Return the (X, Y) coordinate for the center point of the cell that contains the specified text.  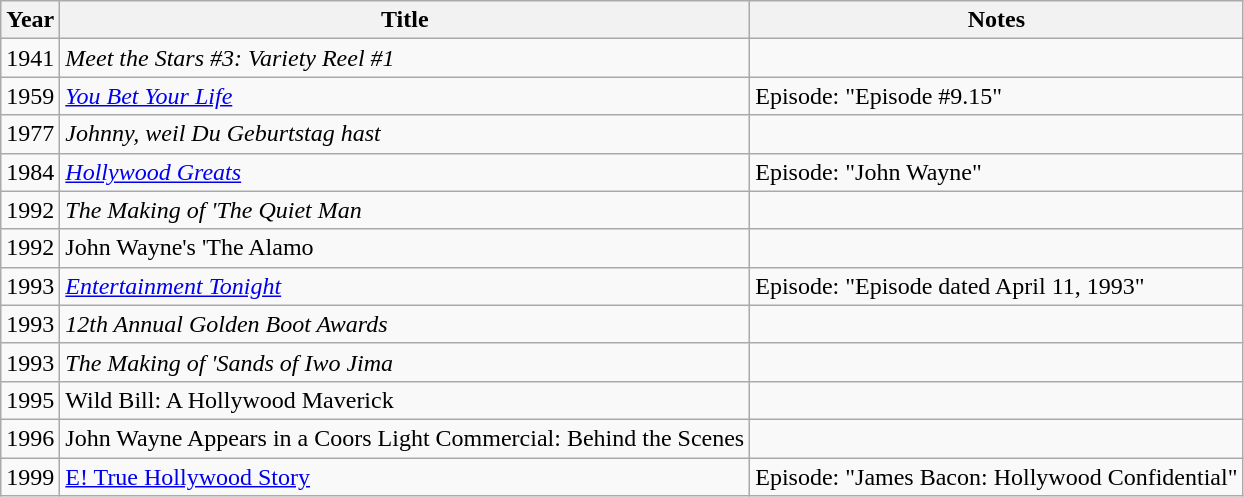
Episode: "Episode dated April 11, 1993" (996, 286)
John Wayne Appears in a Coors Light Commercial: Behind the Scenes (405, 438)
Meet the Stars #3: Variety Reel #1 (405, 58)
Hollywood Greats (405, 172)
E! True Hollywood Story (405, 477)
1959 (30, 96)
1984 (30, 172)
1999 (30, 477)
Wild Bill: A Hollywood Maverick (405, 400)
Title (405, 20)
12th Annual Golden Boot Awards (405, 324)
Johnny, weil Du Geburtstag hast (405, 134)
Episode: "John Wayne" (996, 172)
Year (30, 20)
Notes (996, 20)
1941 (30, 58)
John Wayne's 'The Alamo (405, 248)
Episode: "James Bacon: Hollywood Confidential" (996, 477)
Episode: "Episode #9.15" (996, 96)
1995 (30, 400)
1996 (30, 438)
1977 (30, 134)
The Making of 'Sands of Iwo Jima (405, 362)
Entertainment Tonight (405, 286)
The Making of 'The Quiet Man (405, 210)
You Bet Your Life (405, 96)
